From the cell containing the given text, extract its center point as (X, Y) coordinate. 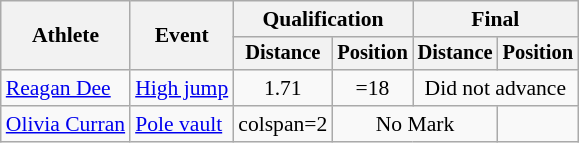
1.71 (282, 88)
High jump (182, 88)
Final (496, 19)
No Mark (414, 124)
Olivia Curran (66, 124)
Did not advance (496, 88)
Reagan Dee (66, 88)
Athlete (66, 36)
=18 (372, 88)
colspan=2 (282, 124)
Event (182, 36)
Pole vault (182, 124)
Qualification (322, 19)
